Locate the cell with the specified text and output its [x, y] center coordinate. 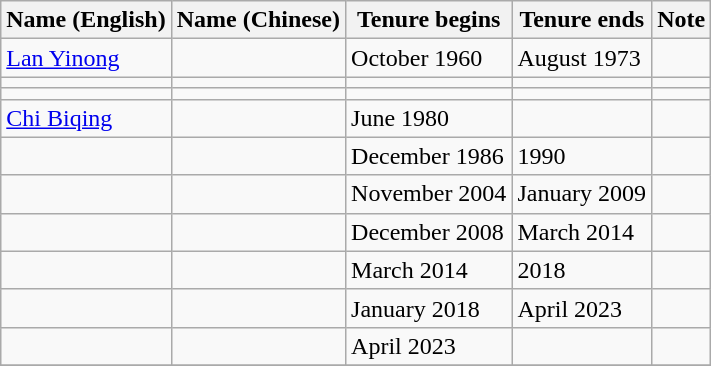
Tenure begins [429, 20]
October 1960 [429, 58]
2018 [582, 270]
Name (Chinese) [258, 20]
January 2009 [582, 194]
August 1973 [582, 58]
Lan Yinong [86, 58]
November 2004 [429, 194]
December 1986 [429, 156]
Chi Biqing [86, 118]
December 2008 [429, 232]
Note [682, 20]
January 2018 [429, 308]
1990 [582, 156]
Name (English) [86, 20]
June 1980 [429, 118]
Tenure ends [582, 20]
